Find where the given text appears and provide that cell's center as [x, y] coordinate. 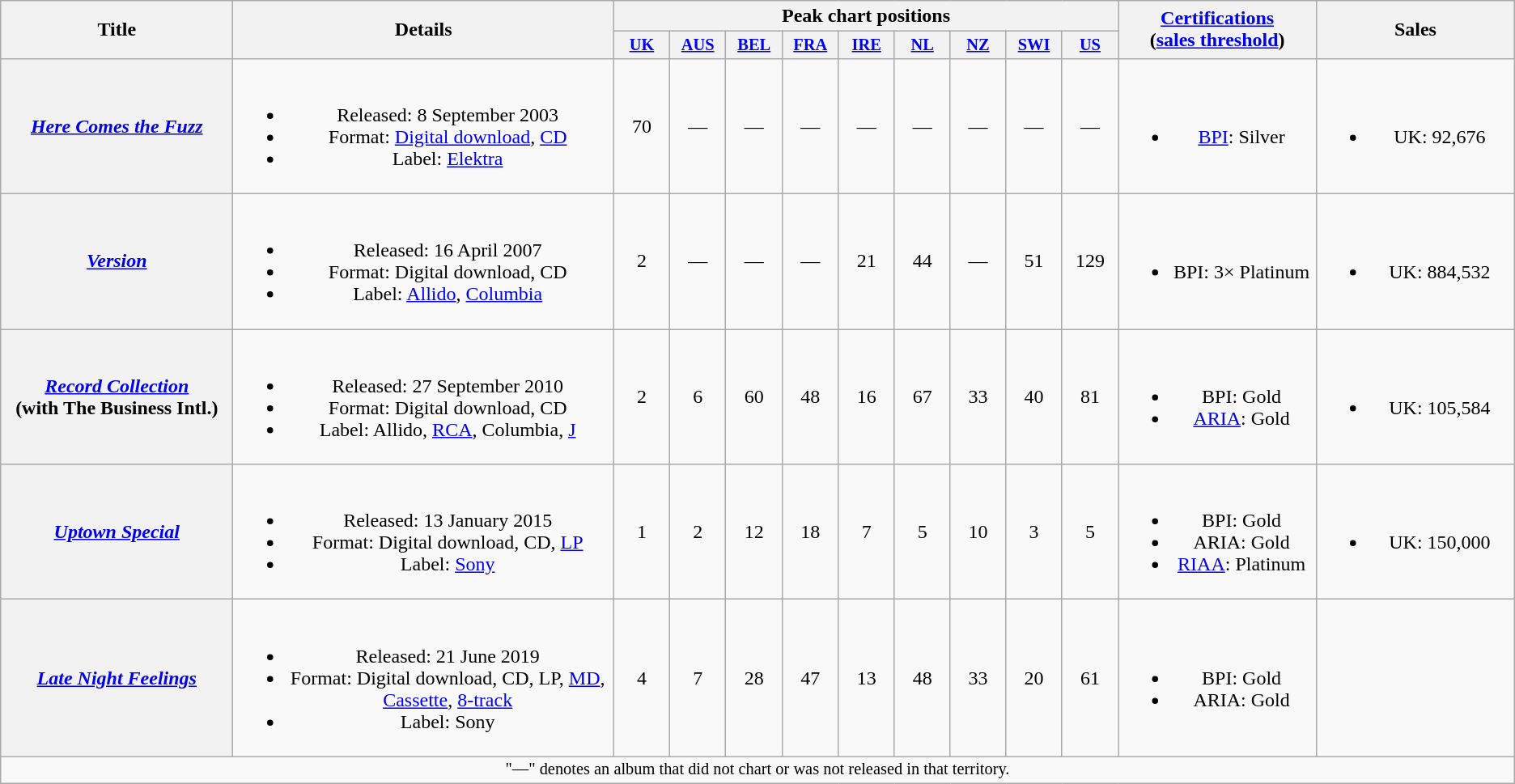
SWI [1034, 45]
UK: 105,584 [1416, 396]
16 [866, 396]
UK: 150,000 [1416, 532]
1 [643, 532]
BEL [754, 45]
FRA [810, 45]
18 [810, 532]
10 [978, 532]
UK: 92,676 [1416, 126]
"—" denotes an album that did not chart or was not released in that territory. [757, 770]
Title [117, 30]
Uptown Special [117, 532]
51 [1034, 262]
Version [117, 262]
Sales [1416, 30]
12 [754, 532]
NZ [978, 45]
Here Comes the Fuzz [117, 126]
Released: 13 January 2015Format: Digital download, CD, LPLabel: Sony [424, 532]
IRE [866, 45]
4 [643, 678]
UK: 884,532 [1416, 262]
NL [923, 45]
3 [1034, 532]
BPI: 3× Platinum [1217, 262]
70 [643, 126]
Certifications(sales threshold) [1217, 30]
67 [923, 396]
20 [1034, 678]
13 [866, 678]
Released: 27 September 2010Format: Digital download, CDLabel: Allido, RCA, Columbia, J [424, 396]
129 [1089, 262]
Record Collection(with The Business Intl.) [117, 396]
AUS [698, 45]
Released: 8 September 2003Format: Digital download, CDLabel: Elektra [424, 126]
44 [923, 262]
Peak chart positions [866, 16]
21 [866, 262]
47 [810, 678]
81 [1089, 396]
Released: 21 June 2019Format: Digital download, CD, LP, MD, Cassette, 8-trackLabel: Sony [424, 678]
60 [754, 396]
Details [424, 30]
BPI: GoldARIA: GoldRIAA: Platinum [1217, 532]
Late Night Feelings [117, 678]
BPI: Silver [1217, 126]
UK [643, 45]
US [1089, 45]
28 [754, 678]
Released: 16 April 2007Format: Digital download, CDLabel: Allido, Columbia [424, 262]
6 [698, 396]
40 [1034, 396]
61 [1089, 678]
